From the cell containing the given text, extract its center point as (X, Y) coordinate. 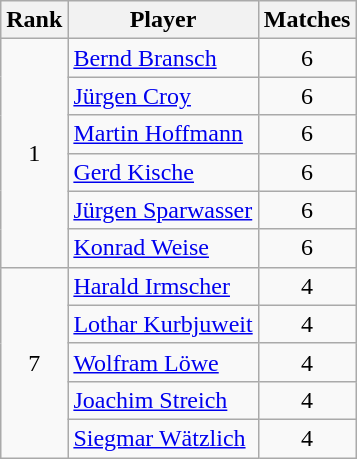
Joachim Streich (163, 400)
Player (163, 20)
Lothar Kurbjuweit (163, 324)
Martin Hoffmann (163, 134)
Wolfram Löwe (163, 362)
Konrad Weise (163, 248)
Jürgen Sparwasser (163, 210)
1 (34, 153)
Rank (34, 20)
Jürgen Croy (163, 96)
Siegmar Wätzlich (163, 438)
Harald Irmscher (163, 286)
Matches (307, 20)
Gerd Kische (163, 172)
7 (34, 362)
Bernd Bransch (163, 58)
